Detect which cell encompasses the target text, then output its (x, y) center coordinate. 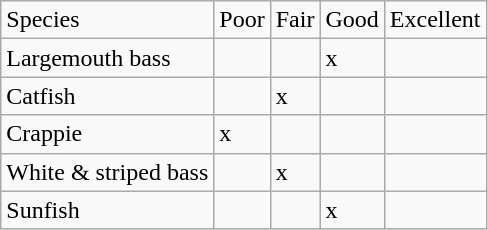
Fair (295, 20)
Poor (242, 20)
Crappie (108, 134)
White & striped bass (108, 172)
Largemouth bass (108, 58)
Species (108, 20)
Good (352, 20)
Sunfish (108, 210)
Catfish (108, 96)
Excellent (435, 20)
